Determine the [X, Y] coordinate at the center of the cell enclosing the given text.  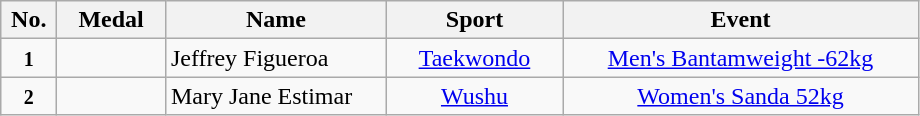
Mary Jane Estimar [276, 96]
Wushu [474, 96]
Men's Bantamweight -62kg [740, 58]
Name [276, 20]
Sport [474, 20]
1 [29, 58]
No. [29, 20]
Event [740, 20]
Jeffrey Figueroa [276, 58]
Women's Sanda 52kg [740, 96]
2 [29, 96]
Medal [112, 20]
Taekwondo [474, 58]
